Identify which cell holds the provided text, then report its [x, y] central coordinate. 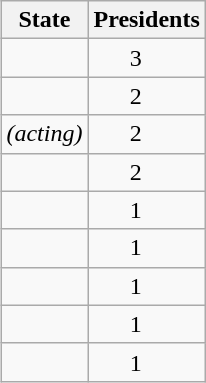
State [44, 20]
(acting) [44, 134]
3 [165, 58]
Presidents [146, 20]
